Extract the [x, y] coordinate from the center of the cell holding the provided text.  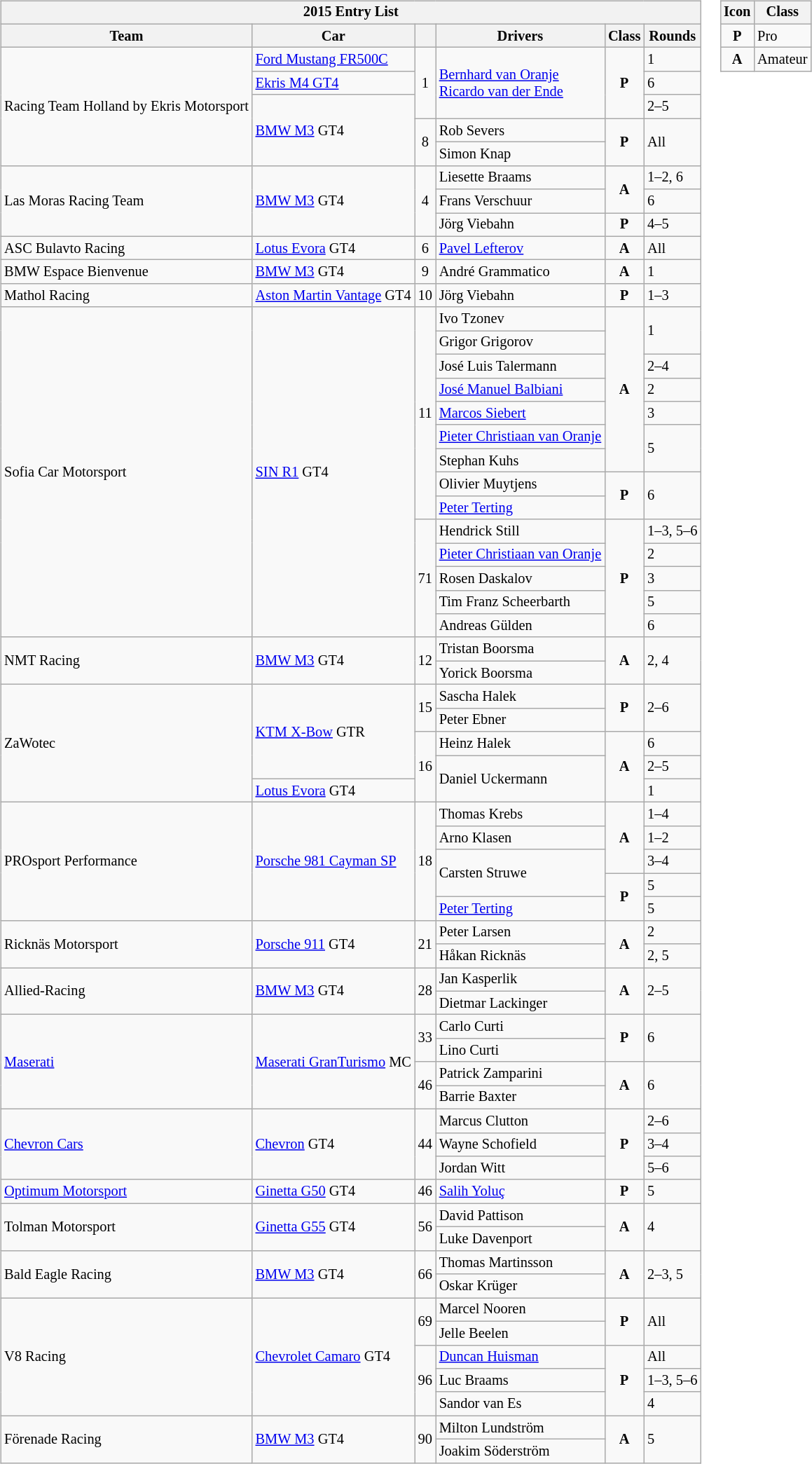
Amateur [782, 60]
18 [425, 861]
11 [425, 413]
Andreas Gülden [520, 626]
16 [425, 767]
Ford Mustang FR500C [333, 60]
Chevron GT4 [333, 1144]
BMW Espace Bienvenue [126, 272]
Liesette Braams [520, 177]
Håkan Ricknäs [520, 956]
SIN R1 GT4 [333, 472]
Luc Braams [520, 1381]
Ginetta G50 GT4 [333, 1191]
André Grammatico [520, 272]
1–3 [673, 296]
Förenade Racing [126, 1439]
Thomas Martinsson [520, 1262]
Duncan Huisman [520, 1357]
Yorick Boorsma [520, 673]
Pavel Lefterov [520, 248]
Barrie Baxter [520, 1097]
Stephan Kuhs [520, 460]
Rob Severs [520, 130]
Carlo Curti [520, 1027]
Peter Larsen [520, 932]
Oskar Krüger [520, 1286]
Car [333, 36]
Milton Lundström [520, 1428]
90 [425, 1439]
66 [425, 1274]
ZaWotec [126, 744]
Salih Yoluç [520, 1191]
Lino Curti [520, 1051]
Daniel Uckermann [520, 779]
69 [425, 1322]
Maserati [126, 1062]
Optimum Motorsport [126, 1191]
Joakim Söderström [520, 1451]
Dietmar Lackinger [520, 1003]
Icon [737, 13]
Bernhard van Oranje Ricardo van der Ende [520, 83]
Wayne Schofield [520, 1144]
Sandor van Es [520, 1404]
Chevron Cars [126, 1144]
28 [425, 991]
Porsche 911 GT4 [333, 943]
Jelle Beelen [520, 1333]
Rosen Daskalov [520, 578]
Tolman Motorsport [126, 1226]
15 [425, 708]
Chevrolet Camaro GT4 [333, 1357]
ASC Bulavto Racing [126, 248]
Aston Martin Vantage GT4 [333, 296]
Jan Kasperlik [520, 980]
5–6 [673, 1168]
1–4 [673, 814]
21 [425, 943]
Sofia Car Motorsport [126, 472]
44 [425, 1144]
Jordan Witt [520, 1168]
Peter Ebner [520, 720]
Grigor Grigorov [520, 343]
71 [425, 578]
Ivo Tzonev [520, 319]
PROsport Performance [126, 861]
10 [425, 296]
Sascha Halek [520, 697]
Allied-Racing [126, 991]
56 [425, 1226]
José Manuel Balbiani [520, 390]
NMT Racing [126, 660]
Luke Davenport [520, 1239]
4–5 [673, 225]
Ekris M4 GT4 [333, 83]
Rounds [673, 36]
Heinz Halek [520, 744]
Patrick Zamparini [520, 1074]
Simon Knap [520, 154]
2–4 [673, 366]
33 [425, 1039]
8 [425, 142]
Las Moras Racing Team [126, 200]
2, 4 [673, 660]
Carsten Struwe [520, 873]
2015 Entry List [350, 13]
José Luis Talermann [520, 366]
Porsche 981 Cayman SP [333, 861]
2–3, 5 [673, 1274]
Marcos Siebert [520, 413]
Bald Eagle Racing [126, 1274]
Mathol Racing [126, 296]
Olivier Muytjens [520, 484]
Pro [782, 36]
1–2, 6 [673, 177]
Ricknäs Motorsport [126, 943]
KTM X-Bow GTR [333, 732]
Maserati GranTurismo MC [333, 1062]
Ginetta G55 GT4 [333, 1226]
96 [425, 1381]
Team [126, 36]
Thomas Krebs [520, 814]
Racing Team Holland by Ekris Motorsport [126, 107]
Marcus Clutton [520, 1121]
12 [425, 660]
Tristan Boorsma [520, 649]
2, 5 [673, 956]
1–2 [673, 838]
David Pattison [520, 1215]
Drivers [520, 36]
Hendrick Still [520, 531]
Marcel Nooren [520, 1310]
Tim Franz Scheerbarth [520, 602]
Frans Verschuur [520, 201]
Arno Klasen [520, 838]
9 [425, 272]
V8 Racing [126, 1357]
